Find where the given text appears and provide that cell's center as (X, Y) coordinate. 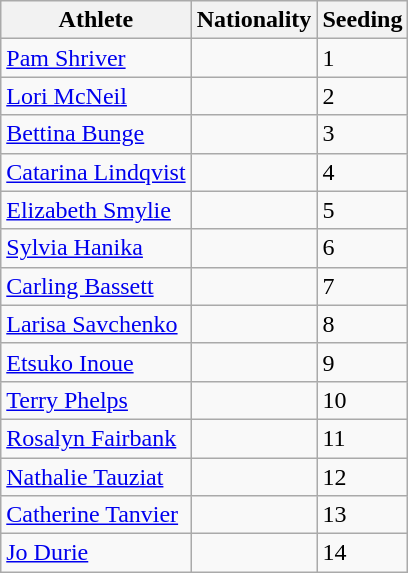
8 (362, 324)
Nationality (254, 20)
Athlete (96, 20)
Bettina Bunge (96, 134)
6 (362, 248)
Sylvia Hanika (96, 248)
5 (362, 210)
7 (362, 286)
Nathalie Tauziat (96, 477)
1 (362, 58)
Carling Bassett (96, 286)
Rosalyn Fairbank (96, 438)
10 (362, 400)
4 (362, 172)
Etsuko Inoue (96, 362)
Elizabeth Smylie (96, 210)
2 (362, 96)
12 (362, 477)
3 (362, 134)
Catherine Tanvier (96, 515)
Catarina Lindqvist (96, 172)
Lori McNeil (96, 96)
11 (362, 438)
Jo Durie (96, 553)
Pam Shriver (96, 58)
Larisa Savchenko (96, 324)
14 (362, 553)
Seeding (362, 20)
9 (362, 362)
Terry Phelps (96, 400)
13 (362, 515)
